Extract the [X, Y] coordinate from the center of the cell holding the provided text.  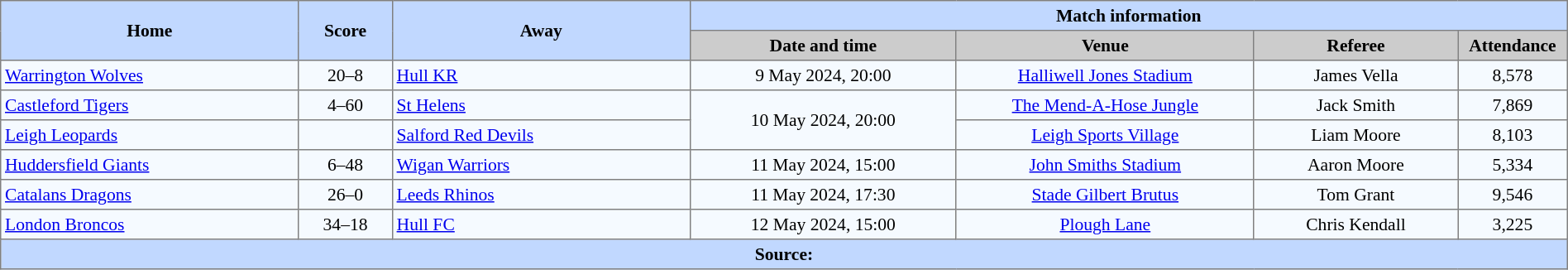
Match information [1128, 16]
Stade Gilbert Brutus [1105, 195]
12 May 2024, 15:00 [823, 224]
Castleford Tigers [150, 105]
Source: [784, 254]
9,546 [1513, 195]
9 May 2024, 20:00 [823, 75]
20–8 [346, 75]
Score [346, 31]
Liam Moore [1355, 135]
Huddersfield Giants [150, 165]
Leeds Rhinos [541, 195]
Away [541, 31]
8,103 [1513, 135]
34–18 [346, 224]
Halliwell Jones Stadium [1105, 75]
4–60 [346, 105]
26–0 [346, 195]
Date and time [823, 46]
11 May 2024, 17:30 [823, 195]
5,334 [1513, 165]
Wigan Warriors [541, 165]
Salford Red Devils [541, 135]
Aaron Moore [1355, 165]
11 May 2024, 15:00 [823, 165]
Jack Smith [1355, 105]
Plough Lane [1105, 224]
London Broncos [150, 224]
Venue [1105, 46]
Catalans Dragons [150, 195]
7,869 [1513, 105]
Tom Grant [1355, 195]
Leigh Sports Village [1105, 135]
Warrington Wolves [150, 75]
8,578 [1513, 75]
The Mend-A-Hose Jungle [1105, 105]
3,225 [1513, 224]
Attendance [1513, 46]
Chris Kendall [1355, 224]
Hull FC [541, 224]
6–48 [346, 165]
10 May 2024, 20:00 [823, 120]
Hull KR [541, 75]
John Smiths Stadium [1105, 165]
Home [150, 31]
St Helens [541, 105]
Leigh Leopards [150, 135]
Referee [1355, 46]
James Vella [1355, 75]
